From the cell containing the given text, extract its center point as [x, y] coordinate. 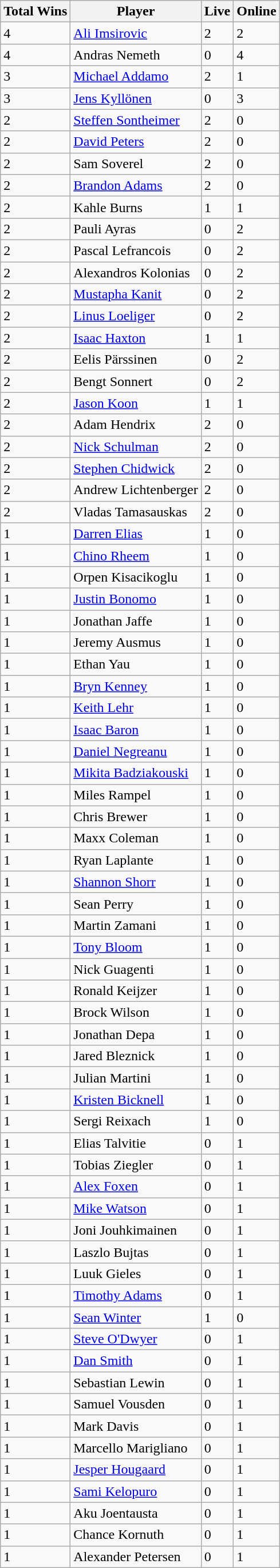
Mikita Badziakouski [136, 773]
Martin Zamani [136, 925]
Joni Jouhkimainen [136, 1230]
Isaac Haxton [136, 338]
Timothy Adams [136, 1295]
Chance Kornuth [136, 1535]
Sami Kelopuro [136, 1491]
Steve O'Dwyer [136, 1339]
Jens Kyllönen [136, 98]
Miles Rampel [136, 795]
Eelis Pärssinen [136, 360]
Kristen Bicknell [136, 1100]
Sam Soverel [136, 164]
Stephen Chidwick [136, 468]
Chris Brewer [136, 817]
Jason Koon [136, 403]
Alexander Petersen [136, 1557]
Justin Bonomo [136, 599]
Steffen Sontheimer [136, 120]
Tony Bloom [136, 947]
Sean Perry [136, 904]
Brock Wilson [136, 1013]
Daniel Negreanu [136, 751]
Samuel Vousden [136, 1404]
Julian Martini [136, 1078]
Nick Schulman [136, 447]
Andrew Lichtenberger [136, 490]
Shannon Shorr [136, 882]
Chino Rheem [136, 555]
Total Wins [36, 11]
Online [257, 11]
Alex Foxen [136, 1187]
Kahle Burns [136, 207]
Mark Davis [136, 1426]
Aku Joentausta [136, 1513]
Ethan Yau [136, 664]
Linus Loeliger [136, 316]
Ronald Keijzer [136, 991]
Michael Addamo [136, 77]
Mustapha Kanit [136, 295]
David Peters [136, 142]
Luuk Gieles [136, 1273]
Adam Hendrix [136, 425]
Bryn Kenney [136, 686]
Dan Smith [136, 1361]
Keith Lehr [136, 708]
Maxx Coleman [136, 838]
Nick Guagenti [136, 969]
Jeremy Ausmus [136, 643]
Marcello Marigliano [136, 1448]
Andras Nemeth [136, 55]
Sergi Reixach [136, 1121]
Orpen Kisacikoglu [136, 577]
Brandon Adams [136, 185]
Alexandros Kolonias [136, 273]
Pascal Lefrancois [136, 250]
Jonathan Jaffe [136, 620]
Live [217, 11]
Jesper Hougaard [136, 1470]
Tobias Ziegler [136, 1165]
Laszlo Bujtas [136, 1252]
Isaac Baron [136, 730]
Darren Elias [136, 534]
Ali Imsirovic [136, 33]
Elias Talvitie [136, 1143]
Pauli Ayras [136, 229]
Vladas Tamasauskas [136, 512]
Jared Bleznick [136, 1056]
Sean Winter [136, 1317]
Bengt Sonnert [136, 381]
Mike Watson [136, 1208]
Player [136, 11]
Sebastian Lewin [136, 1383]
Jonathan Depa [136, 1034]
Ryan Laplante [136, 860]
